Return the (x, y) coordinate for the center point of the cell that contains the specified text.  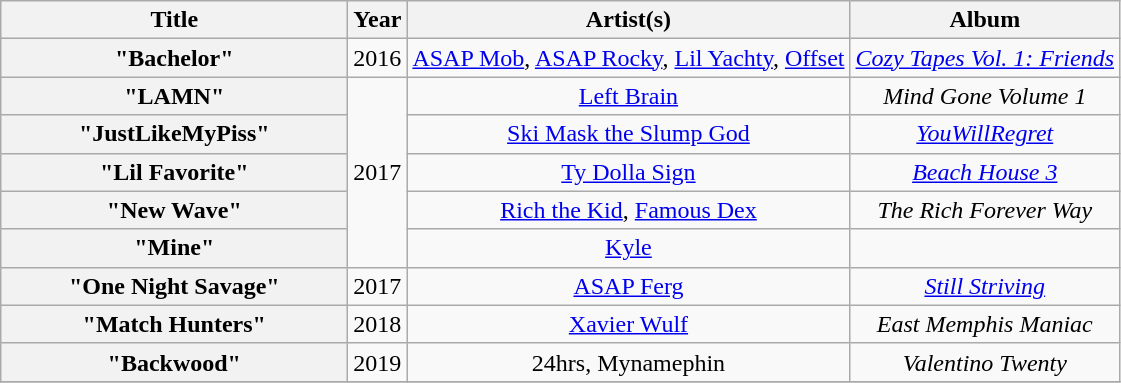
"Bachelor" (174, 58)
"Backwood" (174, 362)
24hrs, Mynamephin (628, 362)
ASAP Mob, ASAP Rocky, Lil Yachty, Offset (628, 58)
Ty Dolla Sign (628, 172)
ASAP Ferg (628, 286)
The Rich Forever Way (985, 210)
Artist(s) (628, 20)
"New Wave" (174, 210)
Xavier Wulf (628, 324)
East Memphis Maniac (985, 324)
"JustLikeMyPiss" (174, 134)
Kyle (628, 248)
YouWillRegret (985, 134)
Cozy Tapes Vol. 1: Friends (985, 58)
Mind Gone Volume 1 (985, 96)
Valentino Twenty (985, 362)
Still Striving (985, 286)
Year (378, 20)
"Match Hunters" (174, 324)
"Lil Favorite" (174, 172)
Left Brain (628, 96)
Beach House 3 (985, 172)
Title (174, 20)
2016 (378, 58)
Ski Mask the Slump God (628, 134)
2019 (378, 362)
2018 (378, 324)
Album (985, 20)
Rich the Kid, Famous Dex (628, 210)
"Mine" (174, 248)
"LAMN" (174, 96)
"One Night Savage" (174, 286)
